From the cell containing the given text, extract its center point as (x, y) coordinate. 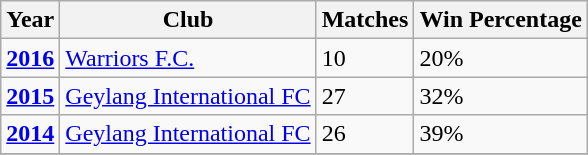
26 (365, 134)
Club (188, 20)
10 (365, 58)
27 (365, 96)
Warriors F.C. (188, 58)
20% (500, 58)
32% (500, 96)
39% (500, 134)
Matches (365, 20)
2015 (30, 96)
2014 (30, 134)
Year (30, 20)
Win Percentage (500, 20)
2016 (30, 58)
